Return (X, Y) of the center of cell containing provided text 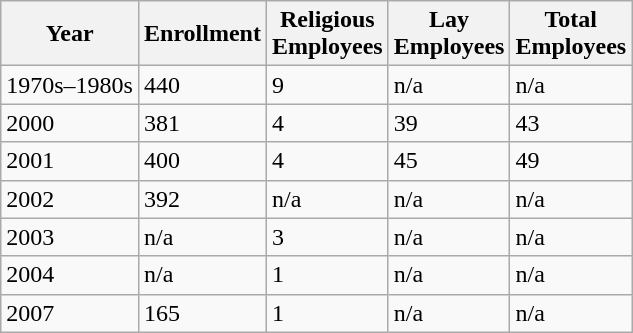
49 (571, 161)
3 (327, 237)
45 (449, 161)
ReligiousEmployees (327, 34)
392 (202, 199)
400 (202, 161)
381 (202, 123)
2003 (70, 237)
Year (70, 34)
LayEmployees (449, 34)
39 (449, 123)
2004 (70, 275)
43 (571, 123)
440 (202, 85)
2002 (70, 199)
9 (327, 85)
Enrollment (202, 34)
2000 (70, 123)
TotalEmployees (571, 34)
2001 (70, 161)
1970s–1980s (70, 85)
2007 (70, 313)
165 (202, 313)
